Provide the (x, y) coordinate of the cell's center where the given text is located.  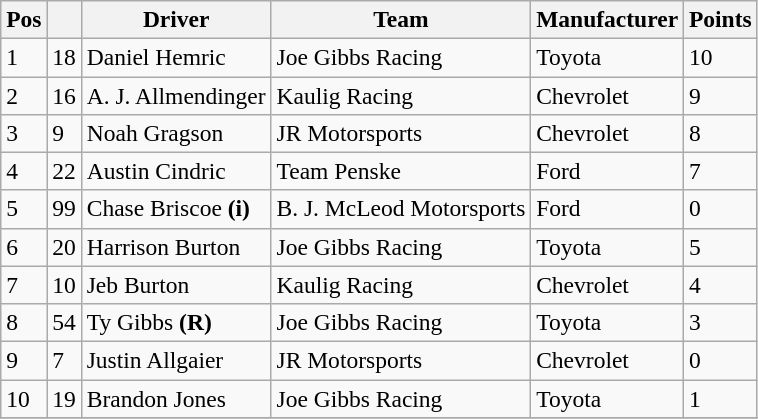
19 (64, 398)
Ty Gibbs (R) (176, 322)
Chase Briscoe (i) (176, 209)
Jeb Burton (176, 285)
Manufacturer (608, 19)
22 (64, 171)
99 (64, 209)
Team Penske (401, 171)
Daniel Hemric (176, 57)
Noah Gragson (176, 133)
Points (721, 19)
16 (64, 95)
20 (64, 247)
54 (64, 322)
Team (401, 19)
Pos (24, 19)
18 (64, 57)
A. J. Allmendinger (176, 95)
Austin Cindric (176, 171)
Harrison Burton (176, 247)
Brandon Jones (176, 398)
Justin Allgaier (176, 360)
B. J. McLeod Motorsports (401, 209)
2 (24, 95)
6 (24, 247)
Driver (176, 19)
